For the text-containing cell, return its midpoint in (x, y) coordinate format. 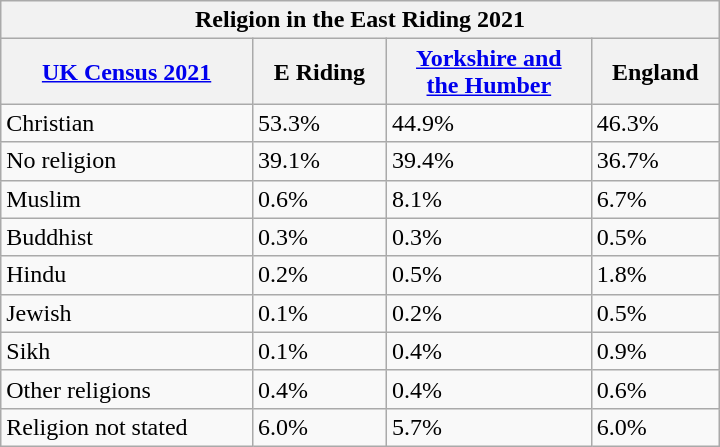
Muslim (127, 199)
England (655, 72)
1.8% (655, 275)
Sikh (127, 351)
Hindu (127, 275)
8.1% (488, 199)
Yorkshire andthe Humber (488, 72)
39.1% (319, 161)
UK Census 2021 (127, 72)
5.7% (488, 427)
53.3% (319, 123)
Religion not stated (127, 427)
44.9% (488, 123)
0.9% (655, 351)
39.4% (488, 161)
Buddhist (127, 237)
46.3% (655, 123)
Other religions (127, 389)
36.7% (655, 161)
E Riding (319, 72)
No religion (127, 161)
6.7% (655, 199)
Jewish (127, 313)
Religion in the East Riding 2021 (360, 20)
Christian (127, 123)
